Locate the cell with the specified text and output its [x, y] center coordinate. 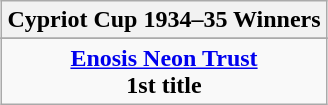
Enosis Neon Trust1st title [164, 72]
Cypriot Cup 1934–35 Winners [164, 20]
